Provide the (x, y) coordinate of the cell's center where the given text is located.  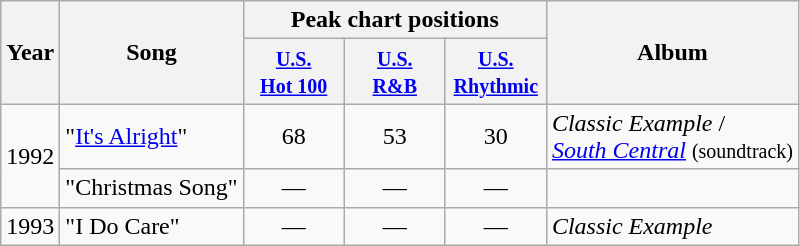
Classic Example (672, 226)
U.S.Rhythmic (496, 72)
53 (394, 136)
30 (496, 136)
Song (152, 52)
"I Do Care" (152, 226)
Peak chart positions (394, 20)
Classic Example /South Central (soundtrack) (672, 136)
Year (30, 52)
68 (294, 136)
"It's Alright" (152, 136)
U.S.R&B (394, 72)
1993 (30, 226)
1992 (30, 156)
"Christmas Song" (152, 188)
Album (672, 52)
U.S.Hot 100 (294, 72)
